Detect which cell encompasses the target text, then output its (x, y) center coordinate. 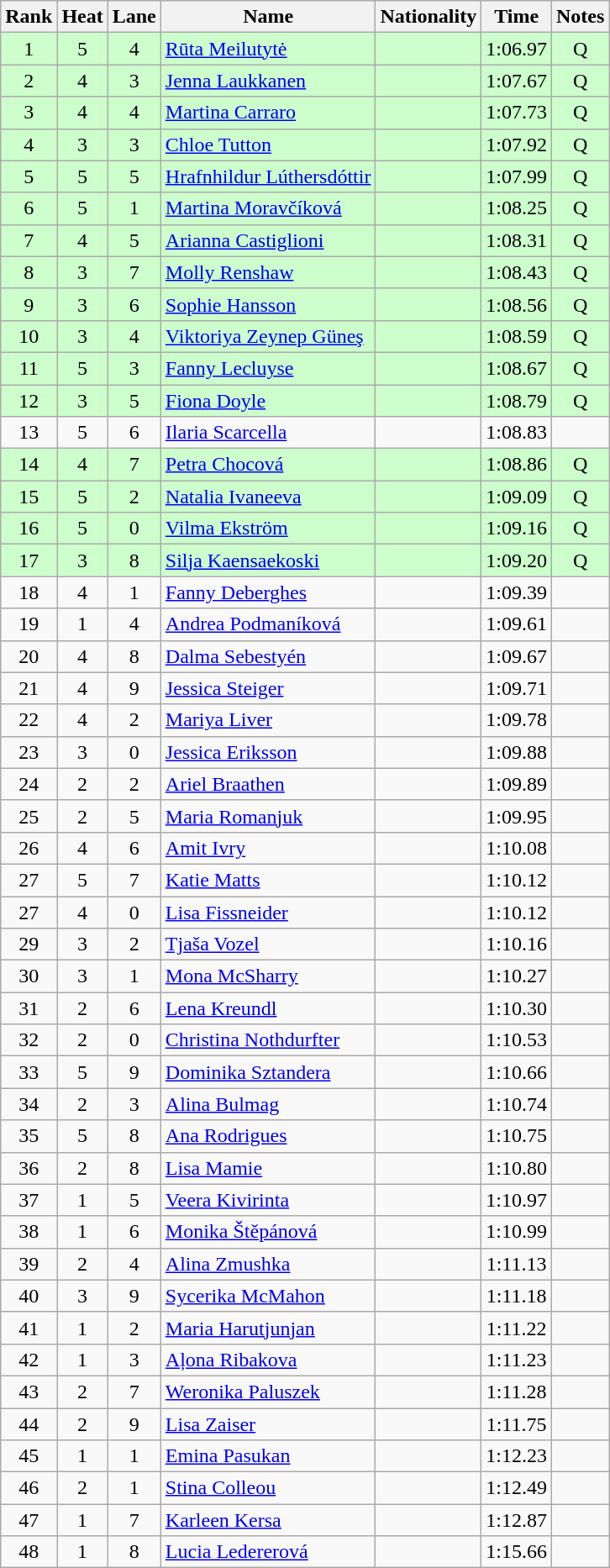
1:06.97 (517, 49)
Lisa Fissneider (268, 912)
29 (29, 944)
32 (29, 1040)
Time (517, 17)
1:10.80 (517, 1168)
10 (29, 336)
39 (29, 1264)
1:08.56 (517, 304)
Lucia Ledererová (268, 1552)
18 (29, 592)
1:11.75 (517, 1424)
Ilaria Scarcella (268, 433)
Name (268, 17)
Hrafnhildur Lúthersdóttir (268, 176)
1:11.22 (517, 1328)
1:09.16 (517, 529)
1:08.31 (517, 240)
Natalia Ivaneeva (268, 497)
1:08.25 (517, 208)
38 (29, 1232)
22 (29, 720)
1:11.23 (517, 1360)
1:08.59 (517, 336)
20 (29, 656)
1:09.61 (517, 624)
Nationality (429, 17)
43 (29, 1392)
Sophie Hansson (268, 304)
Rūta Meilutytė (268, 49)
Arianna Castiglioni (268, 240)
Fanny Lecluyse (268, 368)
Mariya Liver (268, 720)
Notes (580, 17)
44 (29, 1424)
1:09.89 (517, 784)
Molly Renshaw (268, 272)
Heat (82, 17)
42 (29, 1360)
Lane (134, 17)
30 (29, 976)
Karleen Kersa (268, 1520)
1:10.30 (517, 1008)
17 (29, 560)
Ana Rodrigues (268, 1136)
Chloe Tutton (268, 145)
1:09.67 (517, 656)
Jenna Laukkanen (268, 81)
1:09.95 (517, 816)
13 (29, 433)
25 (29, 816)
1:10.97 (517, 1200)
40 (29, 1296)
41 (29, 1328)
21 (29, 688)
Katie Matts (268, 880)
1:10.75 (517, 1136)
Ariel Braathen (268, 784)
1:09.39 (517, 592)
1:08.67 (517, 368)
1:09.20 (517, 560)
1:15.66 (517, 1552)
23 (29, 752)
19 (29, 624)
35 (29, 1136)
33 (29, 1072)
Martina Moravčíková (268, 208)
Weronika Paluszek (268, 1392)
46 (29, 1488)
Stina Colleou (268, 1488)
Vilma Ekström (268, 529)
1:12.49 (517, 1488)
1:11.18 (517, 1296)
Monika Štěpánová (268, 1232)
Aļona Ribakova (268, 1360)
Lena Kreundl (268, 1008)
26 (29, 848)
1:10.08 (517, 848)
12 (29, 401)
Fiona Doyle (268, 401)
45 (29, 1456)
Alina Bulmag (268, 1104)
11 (29, 368)
Veera Kivirinta (268, 1200)
37 (29, 1200)
Lisa Mamie (268, 1168)
1:07.99 (517, 176)
Rank (29, 17)
Fanny Deberghes (268, 592)
1:10.66 (517, 1072)
1:12.23 (517, 1456)
Petra Chocová (268, 465)
16 (29, 529)
36 (29, 1168)
Alina Zmushka (268, 1264)
34 (29, 1104)
Jessica Eriksson (268, 752)
1:11.28 (517, 1392)
Lisa Zaiser (268, 1424)
Emina Pasukan (268, 1456)
1:12.87 (517, 1520)
31 (29, 1008)
14 (29, 465)
Maria Romanjuk (268, 816)
Dominika Sztandera (268, 1072)
Tjaša Vozel (268, 944)
1:08.83 (517, 433)
1:10.16 (517, 944)
1:09.88 (517, 752)
1:10.27 (517, 976)
47 (29, 1520)
Dalma Sebestyén (268, 656)
1:09.71 (517, 688)
Mona McSharry (268, 976)
1:07.73 (517, 113)
Viktoriya Zeynep Güneş (268, 336)
1:11.13 (517, 1264)
1:10.99 (517, 1232)
Sycerika McMahon (268, 1296)
Christina Nothdurfter (268, 1040)
1:09.78 (517, 720)
15 (29, 497)
Martina Carraro (268, 113)
1:09.09 (517, 497)
48 (29, 1552)
Jessica Steiger (268, 688)
1:08.86 (517, 465)
1:07.67 (517, 81)
24 (29, 784)
1:08.43 (517, 272)
Andrea Podmaníková (268, 624)
1:10.53 (517, 1040)
Silja Kaensaekoski (268, 560)
Amit Ivry (268, 848)
Maria Harutjunjan (268, 1328)
1:10.74 (517, 1104)
1:07.92 (517, 145)
1:08.79 (517, 401)
